Pinpoint the cell where the given text exists, returning its (X, Y) midpoint coordinate. 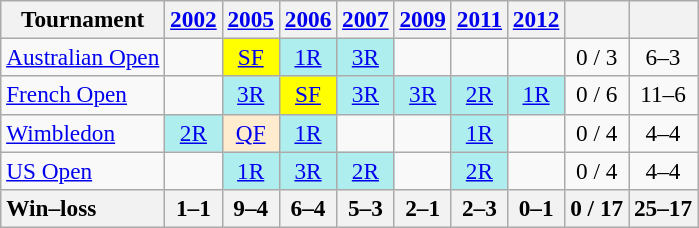
11–6 (664, 95)
2005 (250, 19)
0–1 (536, 208)
2–3 (479, 208)
US Open (83, 170)
2006 (308, 19)
2009 (422, 19)
1–1 (194, 208)
2007 (366, 19)
French Open (83, 95)
0 / 6 (597, 95)
0 / 3 (597, 57)
QF (250, 133)
Win–loss (83, 208)
2011 (479, 19)
Wimbledon (83, 133)
9–4 (250, 208)
6–3 (664, 57)
2–1 (422, 208)
25–17 (664, 208)
2002 (194, 19)
6–4 (308, 208)
5–3 (366, 208)
0 / 17 (597, 208)
2012 (536, 19)
Tournament (83, 19)
Australian Open (83, 57)
